Output the (x, y) coordinate of the center of the cell containing the given text.  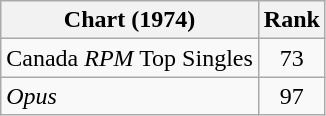
Rank (292, 20)
97 (292, 96)
Canada RPM Top Singles (130, 58)
73 (292, 58)
Opus (130, 96)
Chart (1974) (130, 20)
